Extract the (x, y) coordinate from the center of the cell holding the provided text.  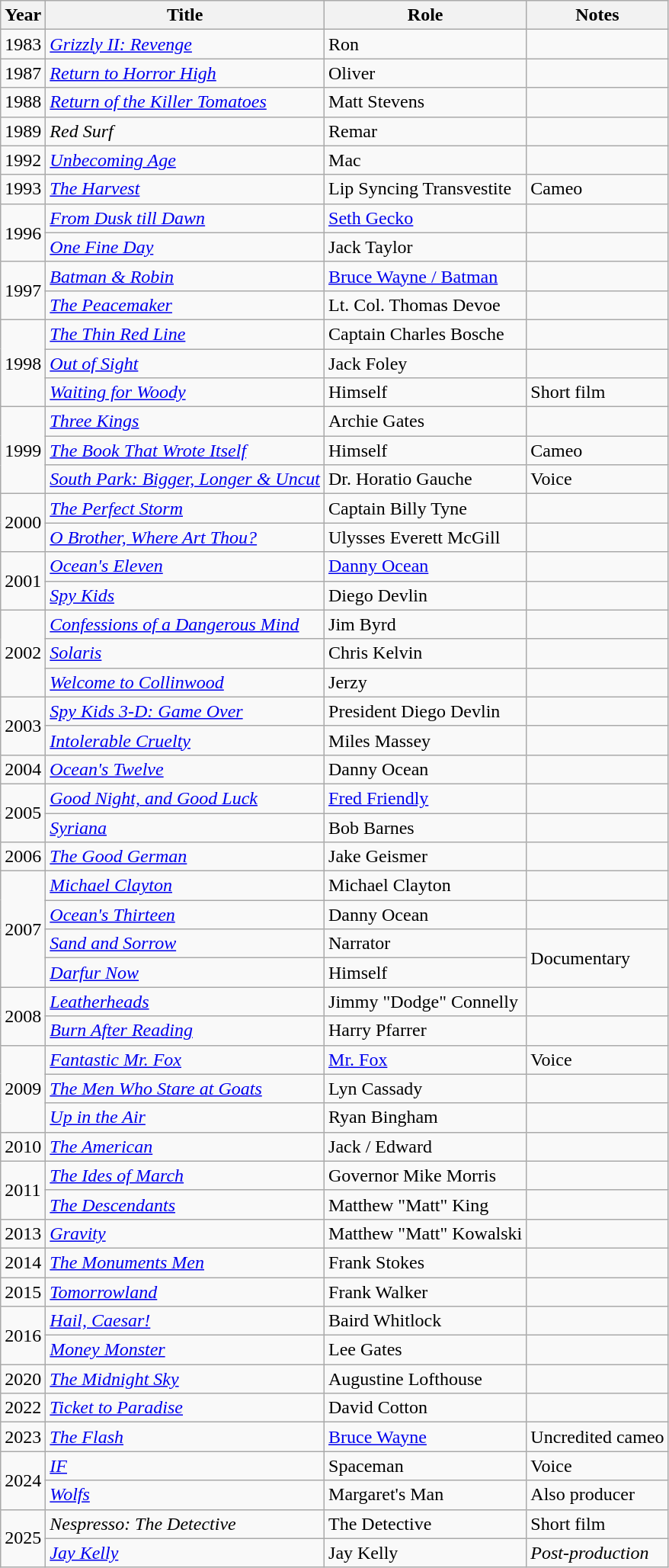
Augustine Lofthouse (425, 1379)
Intolerable Cruelty (185, 740)
Bruce Wayne / Batman (425, 276)
Jake Geismer (425, 857)
Jack Taylor (425, 247)
Spaceman (425, 1466)
Out of Sight (185, 364)
1996 (23, 232)
2008 (23, 1016)
2006 (23, 857)
The Book That Wrote Itself (185, 451)
Ticket to Paradise (185, 1408)
Governor Mike Morris (425, 1175)
The Descendants (185, 1204)
Post-production (597, 1553)
Miles Massey (425, 740)
The Monuments Men (185, 1262)
2016 (23, 1336)
Burn After Reading (185, 1031)
Captain Billy Tyne (425, 508)
The Perfect Storm (185, 508)
2002 (23, 653)
Syriana (185, 827)
Oliver (425, 73)
The Thin Red Line (185, 334)
Ulysses Everett McGill (425, 537)
Spy Kids (185, 595)
O Brother, Where Art Thou? (185, 537)
South Park: Bigger, Longer & Uncut (185, 479)
Sand and Sorrow (185, 944)
Three Kings (185, 422)
2014 (23, 1262)
The Detective (425, 1524)
1983 (23, 44)
Mac (425, 160)
Good Night, and Good Luck (185, 798)
Grizzly II: Revenge (185, 44)
Gravity (185, 1233)
2011 (23, 1190)
Batman & Robin (185, 276)
Tomorrowland (185, 1292)
David Cotton (425, 1408)
Lt. Col. Thomas Devoe (425, 305)
1987 (23, 73)
1999 (23, 451)
Waiting for Woody (185, 393)
2013 (23, 1233)
2023 (23, 1437)
Matt Stevens (425, 102)
The Harvest (185, 189)
Unbecoming Age (185, 160)
Lee Gates (425, 1350)
Archie Gates (425, 422)
President Diego Devlin (425, 711)
Also producer (597, 1495)
The Good German (185, 857)
Documentary (597, 958)
2020 (23, 1379)
Ocean's Thirteen (185, 915)
Ryan Bingham (425, 1117)
2022 (23, 1408)
2004 (23, 769)
Ocean's Twelve (185, 769)
Fred Friendly (425, 798)
The Ides of March (185, 1175)
Diego Devlin (425, 595)
Uncredited cameo (597, 1437)
2015 (23, 1292)
Title (185, 15)
Spy Kids 3-D: Game Over (185, 711)
Bruce Wayne (425, 1437)
Harry Pfarrer (425, 1031)
2000 (23, 523)
Nespresso: The Detective (185, 1524)
Captain Charles Bosche (425, 334)
Notes (597, 15)
From Dusk till Dawn (185, 218)
Solaris (185, 653)
Baird Whitlock (425, 1321)
Darfur Now (185, 973)
Money Monster (185, 1350)
2009 (23, 1089)
Bob Barnes (425, 827)
The Midnight Sky (185, 1379)
Up in the Air (185, 1117)
2010 (23, 1146)
1993 (23, 189)
2005 (23, 813)
The Men Who Stare at Goats (185, 1089)
The Peacemaker (185, 305)
Ron (425, 44)
2025 (23, 1538)
Lip Syncing Transvestite (425, 189)
Ocean's Eleven (185, 566)
Return to Horror High (185, 73)
Jack / Edward (425, 1146)
1989 (23, 131)
Margaret's Man (425, 1495)
The Flash (185, 1437)
Remar (425, 131)
2003 (23, 726)
IF (185, 1466)
Jim Byrd (425, 624)
Jack Foley (425, 364)
2007 (23, 929)
Matthew "Matt" Kowalski (425, 1233)
Role (425, 15)
Fantastic Mr. Fox (185, 1060)
Dr. Horatio Gauche (425, 479)
Hail, Caesar! (185, 1321)
Year (23, 15)
Frank Stokes (425, 1262)
Mr. Fox (425, 1060)
Chris Kelvin (425, 653)
Confessions of a Dangerous Mind (185, 624)
Return of the Killer Tomatoes (185, 102)
Red Surf (185, 131)
2024 (23, 1480)
Welcome to Collinwood (185, 682)
1992 (23, 160)
Leatherheads (185, 1002)
1988 (23, 102)
Jerzy (425, 682)
Narrator (425, 944)
2001 (23, 581)
One Fine Day (185, 247)
Jimmy "Dodge" Connelly (425, 1002)
The American (185, 1146)
1998 (23, 363)
Frank Walker (425, 1292)
Seth Gecko (425, 218)
Wolfs (185, 1495)
Lyn Cassady (425, 1089)
1997 (23, 290)
Matthew "Matt" King (425, 1204)
